Detect which cell encompasses the target text, then output its [x, y] center coordinate. 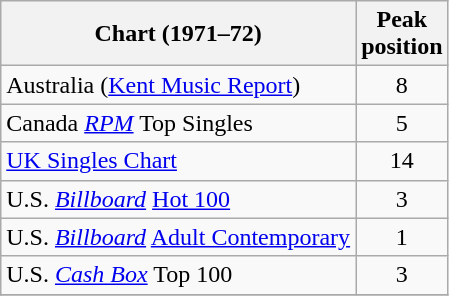
14 [402, 161]
U.S. Cash Box Top 100 [178, 275]
Canada RPM Top Singles [178, 123]
5 [402, 123]
Peakposition [402, 34]
1 [402, 237]
U.S. Billboard Adult Contemporary [178, 237]
8 [402, 85]
U.S. Billboard Hot 100 [178, 199]
Australia (Kent Music Report) [178, 85]
UK Singles Chart [178, 161]
Chart (1971–72) [178, 34]
